Pinpoint the cell where the given text exists, returning its [x, y] midpoint coordinate. 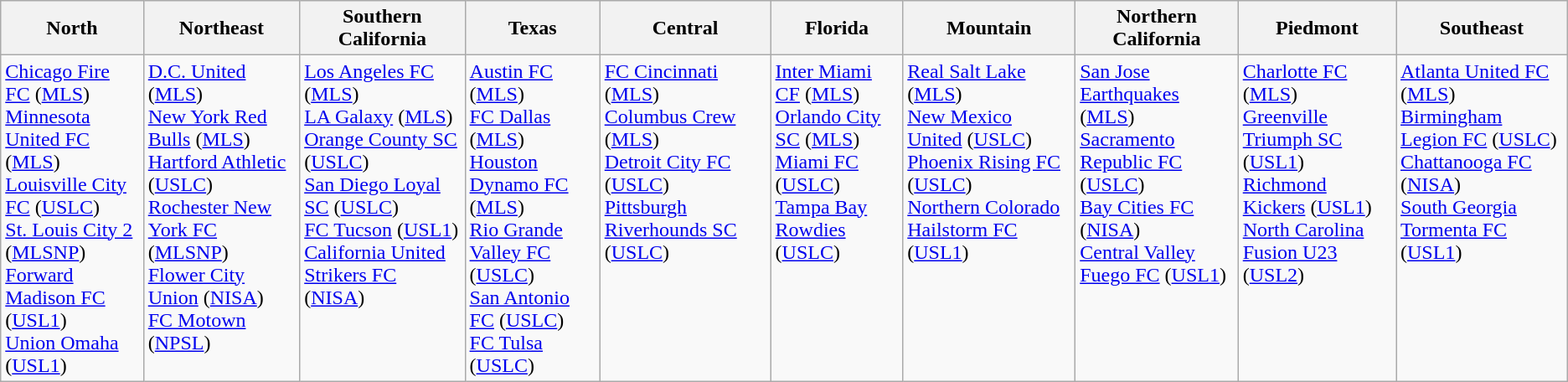
Los Angeles FC (MLS)LA Galaxy (MLS)Orange County SC (USLC)San Diego Loyal SC (USLC)FC Tucson (USL1)California United Strikers FC (NISA) [382, 218]
San Jose Earthquakes (MLS)Sacramento Republic FC (USLC)Bay Cities FC (NISA)Central Valley Fuego FC (USL1) [1158, 218]
FC Cincinnati (MLS)Columbus Crew (MLS)Detroit City FC (USLC)Pittsburgh Riverhounds SC (USLC) [685, 218]
Northern California [1158, 28]
North [72, 28]
D.C. United (MLS)New York Red Bulls (MLS)Hartford Athletic (USLC)Rochester New York FC (MLSNP)Flower City Union (NISA)FC Motown (NPSL) [221, 218]
Central [685, 28]
Inter Miami CF (MLS)Orlando City SC (MLS)Miami FC (USLC)Tampa Bay Rowdies (USLC) [837, 218]
Real Salt Lake (MLS)New Mexico United (USLC)Phoenix Rising FC (USLC)Northern Colorado Hailstorm FC (USL1) [989, 218]
Austin FC (MLS)FC Dallas (MLS)Houston Dynamo FC (MLS)Rio Grande Valley FC (USLC)San Antonio FC (USLC)FC Tulsa (USLC) [533, 218]
Charlotte FC (MLS)Greenville Triumph SC (USL1)Richmond Kickers (USL1)North Carolina Fusion U23 (USL2) [1317, 218]
Mountain [989, 28]
Florida [837, 28]
Chicago Fire FC (MLS)Minnesota United FC (MLS)Louisville City FC (USLC)St. Louis City 2 (MLSNP)Forward Madison FC (USL1)Union Omaha (USL1) [72, 218]
Atlanta United FC (MLS)Birmingham Legion FC (USLC)Chattanooga FC (NISA)South Georgia Tormenta FC (USL1) [1481, 218]
Texas [533, 28]
Southern California [382, 28]
Southeast [1481, 28]
Piedmont [1317, 28]
Northeast [221, 28]
